Detect which cell encompasses the target text, then output its (X, Y) center coordinate. 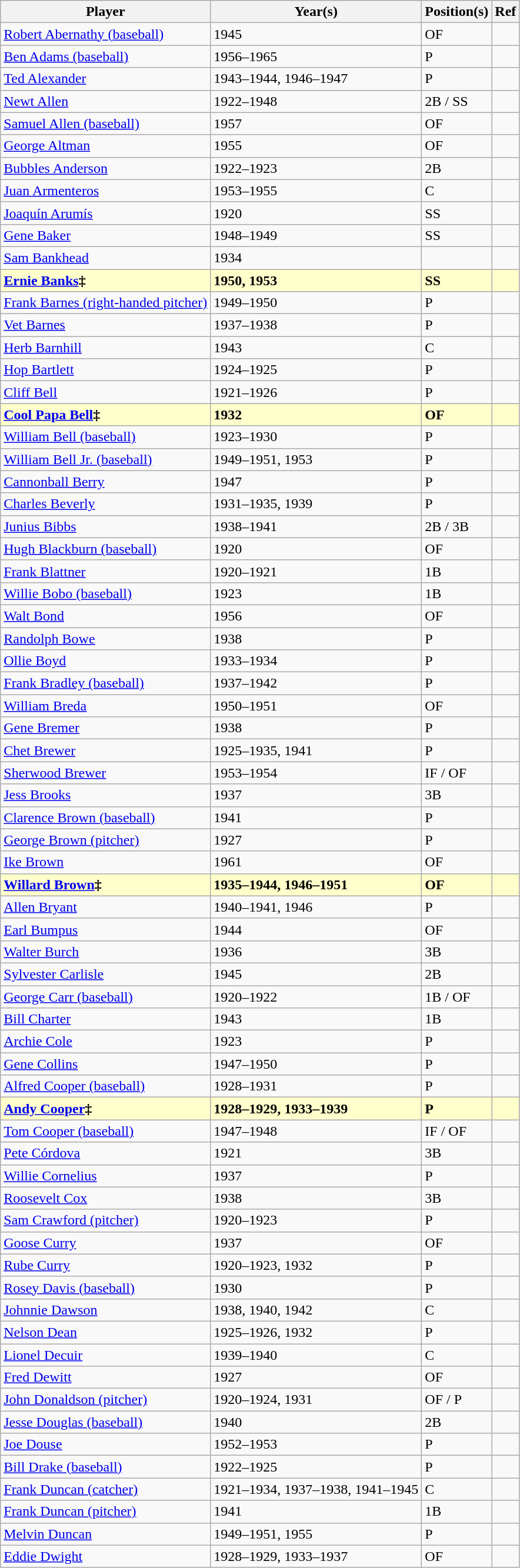
1931–1935, 1939 (316, 504)
2B / SS (456, 101)
Nelson Dean (106, 1332)
Frank Duncan (pitcher) (106, 1512)
Goose Curry (106, 1243)
Alfred Cooper (baseball) (106, 1086)
1920–1921 (316, 571)
1961 (316, 862)
John Donaldson (pitcher) (106, 1400)
1947–1948 (316, 1131)
1921 (316, 1153)
1920–1923 (316, 1220)
1953–1955 (316, 191)
1934 (316, 258)
Roosevelt Cox (106, 1198)
Sam Bankhead (106, 258)
1940–1941, 1946 (316, 907)
Sam Crawford (pitcher) (106, 1220)
1938, 1940, 1942 (316, 1310)
Gene Bremer (106, 728)
Randolph Bowe (106, 638)
Junius Bibbs (106, 526)
Ike Brown (106, 862)
Joaquín Arumís (106, 213)
Walter Burch (106, 952)
Tom Cooper (baseball) (106, 1131)
1935–1944, 1946–1951 (316, 885)
Cannonball Berry (106, 482)
1949–1950 (316, 303)
1937–1938 (316, 325)
1944 (316, 929)
Vet Barnes (106, 325)
1949–1951, 1953 (316, 459)
1949–1951, 1955 (316, 1534)
Jess Brooks (106, 795)
Hop Bartlett (106, 370)
Willie Cornelius (106, 1176)
Frank Duncan (catcher) (106, 1489)
1953–1954 (316, 773)
1925–1935, 1941 (316, 750)
1948–1949 (316, 235)
Earl Bumpus (106, 929)
1928–1929, 1933–1937 (316, 1556)
Charles Beverly (106, 504)
Fred Dewitt (106, 1377)
Hugh Blackburn (baseball) (106, 549)
Walt Bond (106, 616)
Cool Papa Bell‡ (106, 415)
1921–1926 (316, 392)
George Carr (baseball) (106, 997)
1920–1922 (316, 997)
Ollie Boyd (106, 661)
Johnnie Dawson (106, 1310)
Willie Bobo (baseball) (106, 593)
1950–1951 (316, 706)
1956 (316, 616)
Joe Douse (106, 1444)
Cliff Bell (106, 392)
Pete Córdova (106, 1153)
Sherwood Brewer (106, 773)
George Brown (pitcher) (106, 840)
Frank Bradley (baseball) (106, 683)
1932 (316, 415)
George Altman (106, 146)
1933–1934 (316, 661)
Samuel Allen (baseball) (106, 124)
1937–1942 (316, 683)
Clarence Brown (baseball) (106, 818)
1947 (316, 482)
Gene Collins (106, 1064)
Jesse Douglas (baseball) (106, 1422)
Herb Barnhill (106, 348)
1925–1926, 1932 (316, 1332)
Frank Barnes (right-handed pitcher) (106, 303)
Eddie Dwight (106, 1556)
1955 (316, 146)
OF / P (456, 1400)
1930 (316, 1287)
Allen Bryant (106, 907)
1952–1953 (316, 1444)
1957 (316, 124)
1936 (316, 952)
1920–1923, 1932 (316, 1265)
Gene Baker (106, 235)
Sylvester Carlisle (106, 974)
Ben Adams (baseball) (106, 56)
1938–1941 (316, 526)
1922–1923 (316, 168)
Archie Cole (106, 1042)
Rosey Davis (baseball) (106, 1287)
Player (106, 12)
Bubbles Anderson (106, 168)
1924–1925 (316, 370)
Juan Armenteros (106, 191)
Lionel Decuir (106, 1355)
William Bell (baseball) (106, 437)
1943–1944, 1946–1947 (316, 79)
Frank Blattner (106, 571)
1B / OF (456, 997)
1947–1950 (316, 1064)
Bill Charter (106, 1019)
1939–1940 (316, 1355)
1921–1934, 1937–1938, 1941–1945 (316, 1489)
1928–1931 (316, 1086)
1920–1924, 1931 (316, 1400)
1928–1929, 1933–1939 (316, 1109)
Position(s) (456, 12)
Chet Brewer (106, 750)
Willard Brown‡ (106, 885)
1956–1965 (316, 56)
1950, 1953 (316, 281)
2B / 3B (456, 526)
Ernie Banks‡ (106, 281)
William Bell Jr. (baseball) (106, 459)
Year(s) (316, 12)
Bill Drake (baseball) (106, 1467)
Ref (506, 12)
William Breda (106, 706)
Newt Allen (106, 101)
1922–1948 (316, 101)
1940 (316, 1422)
Melvin Duncan (106, 1534)
Robert Abernathy (baseball) (106, 34)
Andy Cooper‡ (106, 1109)
1923–1930 (316, 437)
Rube Curry (106, 1265)
Ted Alexander (106, 79)
1922–1925 (316, 1467)
